Find where the given text appears and provide that cell's center as [x, y] coordinate. 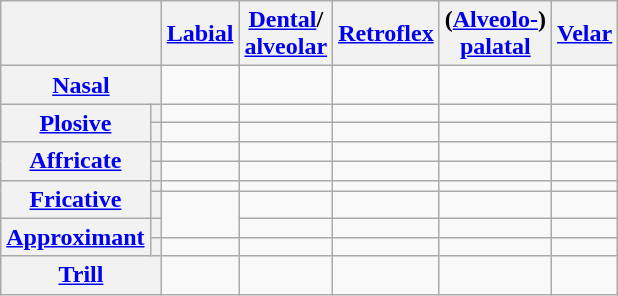
Approximant [76, 237]
Affricate [76, 161]
Dental/alveolar [286, 34]
Trill [81, 275]
Plosive [76, 123]
Velar [585, 34]
Nasal [81, 85]
(Alveolo-)palatal [495, 34]
Fricative [76, 199]
Retroflex [386, 34]
Labial [200, 34]
